Scan for the cell matching the given text and deliver its [x, y] coordinate at center. 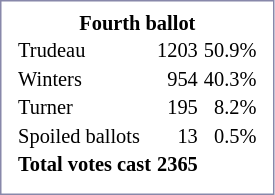
1203 [178, 52]
195 [178, 108]
Fourth ballot Trudeau 1203 50.9% Winters 954 40.3% Turner 195 8.2% Spoiled ballots 13 0.5% Total votes cast 2365 [137, 98]
Winters [85, 80]
Total votes cast [85, 166]
Turner [85, 108]
40.3% [230, 80]
954 [178, 80]
Trudeau [85, 52]
8.2% [230, 108]
0.5% [230, 136]
13 [178, 136]
50.9% [230, 52]
Spoiled ballots [85, 136]
2365 [178, 166]
